Output the [x, y] coordinate of the center of the cell containing the given text.  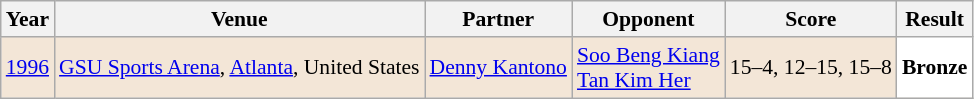
GSU Sports Arena, Atlanta, United States [239, 68]
Venue [239, 19]
Partner [498, 19]
Opponent [648, 19]
Result [935, 19]
Score [811, 19]
Year [28, 19]
1996 [28, 68]
Bronze [935, 68]
Denny Kantono [498, 68]
15–4, 12–15, 15–8 [811, 68]
Soo Beng Kiang Tan Kim Her [648, 68]
